Detect which cell encompasses the target text, then output its [X, Y] center coordinate. 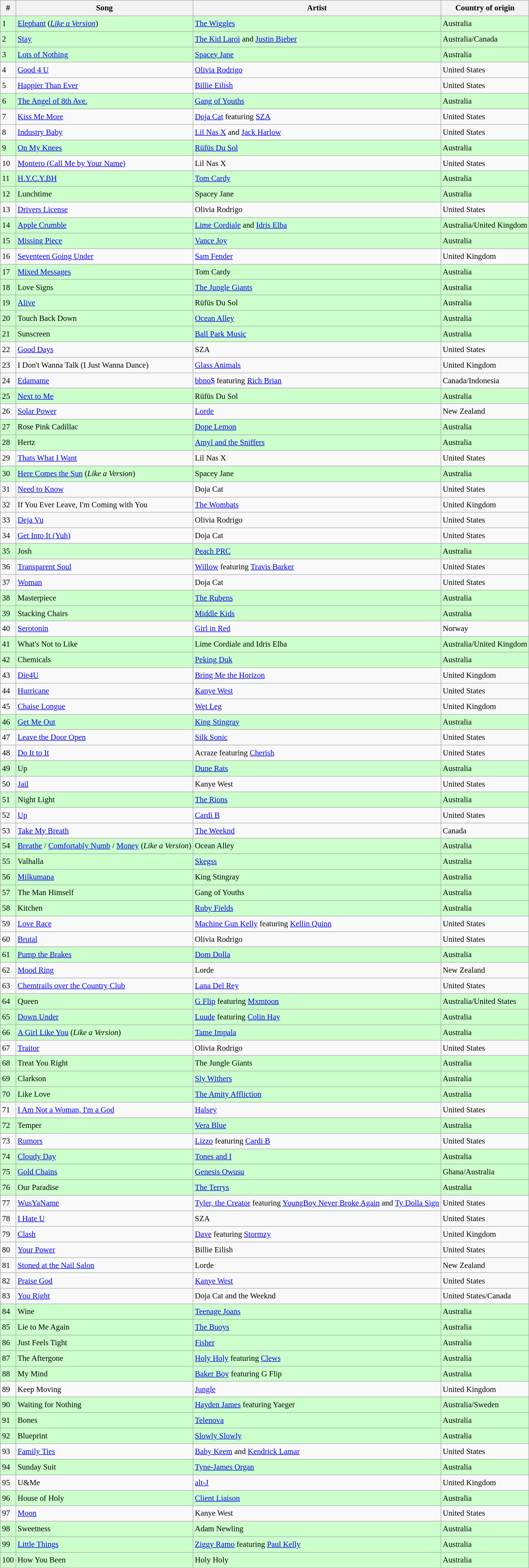
10 [8, 164]
4 [8, 70]
28 [8, 443]
Sunday Suit [105, 1467]
78 [8, 1218]
24 [8, 380]
Rose Pink Cadillac [105, 427]
Queen [105, 1001]
72 [8, 1125]
Wet Leg [317, 706]
Bring Me the Horizon [317, 676]
14 [8, 225]
Keep Moving [105, 1390]
Get Into It (Yuh) [105, 536]
22 [8, 349]
Tones and I [317, 1157]
The Buoys [317, 1327]
Mood Ring [105, 970]
H.Y.C.Y.BH [105, 179]
39 [8, 613]
12 [8, 194]
Girl in Red [317, 629]
Transparent Soul [105, 567]
Missing Piece [105, 241]
17 [8, 272]
Thats What I Want [105, 458]
71 [8, 1110]
66 [8, 1033]
37 [8, 582]
Canada/Indonesia [485, 380]
Like Love [105, 1094]
Willow featuring Travis Barker [317, 567]
38 [8, 598]
Apple Crumble [105, 225]
Amyl and the Sniffers [317, 443]
Ruby Fields [317, 909]
Vance Joy [317, 241]
Australia/Sweden [485, 1405]
45 [8, 706]
49 [8, 769]
89 [8, 1390]
Clarkson [105, 1079]
81 [8, 1265]
Stay [105, 40]
Waiting for Nothing [105, 1405]
47 [8, 737]
Australia/United States [485, 1001]
I Hate U [105, 1218]
Pump the Brakes [105, 955]
Milkumana [105, 877]
Ball Park Music [317, 334]
96 [8, 1498]
53 [8, 831]
Hurricane [105, 691]
The Man Himself [105, 893]
Lie to Me Again [105, 1327]
18 [8, 288]
Teenage Joans [317, 1312]
77 [8, 1203]
Woman [105, 582]
Acraze featuring Cherish [317, 753]
Love Race [105, 924]
Wine [105, 1312]
I Don't Wanna Talk (I Just Wanna Dance) [105, 365]
9 [8, 148]
46 [8, 722]
16 [8, 256]
Praise God [105, 1281]
44 [8, 691]
The Aftergone [105, 1358]
I Am Not a Woman, I'm a God [105, 1110]
84 [8, 1312]
35 [8, 552]
91 [8, 1421]
26 [8, 412]
Lizzo featuring Cardi B [317, 1141]
2 [8, 40]
Hertz [105, 443]
92 [8, 1436]
Jail [105, 784]
Peking Duk [317, 660]
Cardi B [317, 815]
Sly Withers [317, 1079]
98 [8, 1529]
Breathe / Comfortably Numb / Money (Like a Version) [105, 846]
62 [8, 970]
Masterpiece [105, 598]
G Flip featuring Mxmtoon [317, 1001]
Drivers License [105, 210]
90 [8, 1405]
Dave featuring Stormzy [317, 1234]
Sweetness [105, 1529]
63 [8, 986]
32 [8, 505]
Good Days [105, 349]
# [8, 8]
Lana Del Rey [317, 986]
You Right [105, 1296]
Touch Back Down [105, 319]
42 [8, 660]
Edamame [105, 380]
Baker Boy featuring G Flip [317, 1374]
bbno$ featuring Rich Brian [317, 380]
My Mind [105, 1374]
Rumors [105, 1141]
11 [8, 179]
25 [8, 396]
The Rions [317, 800]
The Weeknd [317, 831]
Tame Impala [317, 1033]
34 [8, 536]
Kiss Me More [105, 116]
Leave the Door Open [105, 737]
99 [8, 1545]
Chaise Longue [105, 706]
Gold Chains [105, 1172]
1 [8, 24]
41 [8, 645]
Halsey [317, 1110]
15 [8, 241]
94 [8, 1467]
Do It to It [105, 753]
88 [8, 1374]
Down Under [105, 1017]
Client Liaison [317, 1498]
alt-J [317, 1482]
73 [8, 1141]
Chemtrails over the Country Club [105, 986]
Die4U [105, 676]
87 [8, 1358]
5 [8, 86]
58 [8, 909]
Temper [105, 1125]
Kitchen [105, 909]
64 [8, 1001]
The Wiggles [317, 24]
Sam Fender [317, 256]
Ghana/Australia [485, 1172]
85 [8, 1327]
83 [8, 1296]
31 [8, 489]
Vera Blue [317, 1125]
Bones [105, 1421]
Doja Cat featuring SZA [317, 116]
Traitor [105, 1048]
Artist [317, 8]
54 [8, 846]
27 [8, 427]
Solar Power [105, 412]
Alive [105, 303]
Jungle [317, 1390]
Family Ties [105, 1451]
Brutal [105, 939]
86 [8, 1343]
69 [8, 1079]
Adam Newling [317, 1529]
82 [8, 1281]
Silk Sonic [317, 737]
Love Signs [105, 288]
If You Ever Leave, I'm Coming with You [105, 505]
Just Feels Tight [105, 1343]
Get Me Out [105, 722]
65 [8, 1017]
The Wombats [317, 505]
Peach PRC [317, 552]
97 [8, 1514]
Norway [485, 629]
6 [8, 101]
U&Me [105, 1482]
19 [8, 303]
Next to Me [105, 396]
The Terrys [317, 1188]
Ziggy Ramo featuring Paul Kelly [317, 1545]
The Angel of 8th Ave. [105, 101]
51 [8, 800]
The Rubens [317, 598]
How You Been [105, 1560]
Good 4 U [105, 70]
36 [8, 567]
79 [8, 1234]
33 [8, 520]
100 [8, 1560]
Holy Holy featuring Clews [317, 1358]
68 [8, 1064]
The Amity Affliction [317, 1094]
57 [8, 893]
Genesis Owusu [317, 1172]
Moon [105, 1514]
Night Light [105, 800]
Baby Keem and Kendrick Lamar [317, 1451]
Fisher [317, 1343]
Machine Gun Kelly featuring Kellin Quinn [317, 924]
Skegss [317, 861]
Song [105, 8]
Stacking Chairs [105, 613]
Glass Animals [317, 365]
Valhalla [105, 861]
52 [8, 815]
80 [8, 1250]
76 [8, 1188]
70 [8, 1094]
3 [8, 55]
Doja Cat and the Weeknd [317, 1296]
Sunscreen [105, 334]
Little Things [105, 1545]
Take My Breath [105, 831]
A Girl Like You (Like a Version) [105, 1033]
Lunchtime [105, 194]
23 [8, 365]
30 [8, 474]
Dune Rats [317, 769]
20 [8, 319]
Need to Know [105, 489]
Tyne-James Organ [317, 1467]
59 [8, 924]
75 [8, 1172]
Mixed Messages [105, 272]
Country of origin [485, 8]
Dope Lemon [317, 427]
55 [8, 861]
Your Power [105, 1250]
What's Not to Like [105, 645]
Stoned at the Nail Salon [105, 1265]
Clash [105, 1234]
House of Holy [105, 1498]
Elephant (Like a Version) [105, 24]
Here Comes the Sun (Like a Version) [105, 474]
United States/Canada [485, 1296]
74 [8, 1157]
Industry Baby [105, 132]
Montero (Call Me by Your Name) [105, 164]
95 [8, 1482]
67 [8, 1048]
Lil Nas X and Jack Harlow [317, 132]
50 [8, 784]
WusYaName [105, 1203]
Holy Holy [317, 1560]
21 [8, 334]
Canada [485, 831]
On My Knees [105, 148]
Luude featuring Colin Hay [317, 1017]
40 [8, 629]
Josh [105, 552]
29 [8, 458]
The Kid Laroi and Justin Bieber [317, 40]
Seventeen Going Under [105, 256]
Middle Kids [317, 613]
43 [8, 676]
Serotonin [105, 629]
60 [8, 939]
Treat You Right [105, 1064]
Hayden James featuring Yaeger [317, 1405]
Lots of Nothing [105, 55]
Deja Vu [105, 520]
8 [8, 132]
Our Paradise [105, 1188]
Blueprint [105, 1436]
Australia/Canada [485, 40]
Cloudy Day [105, 1157]
61 [8, 955]
48 [8, 753]
Chemicals [105, 660]
Slowly Slowly [317, 1436]
7 [8, 116]
Dom Dolla [317, 955]
93 [8, 1451]
Happier Than Ever [105, 86]
13 [8, 210]
56 [8, 877]
Tyler, the Creator featuring YoungBoy Never Broke Again and Ty Dolla Sign [317, 1203]
Telenova [317, 1421]
